Extract the [X, Y] coordinate from the center of the cell holding the provided text.  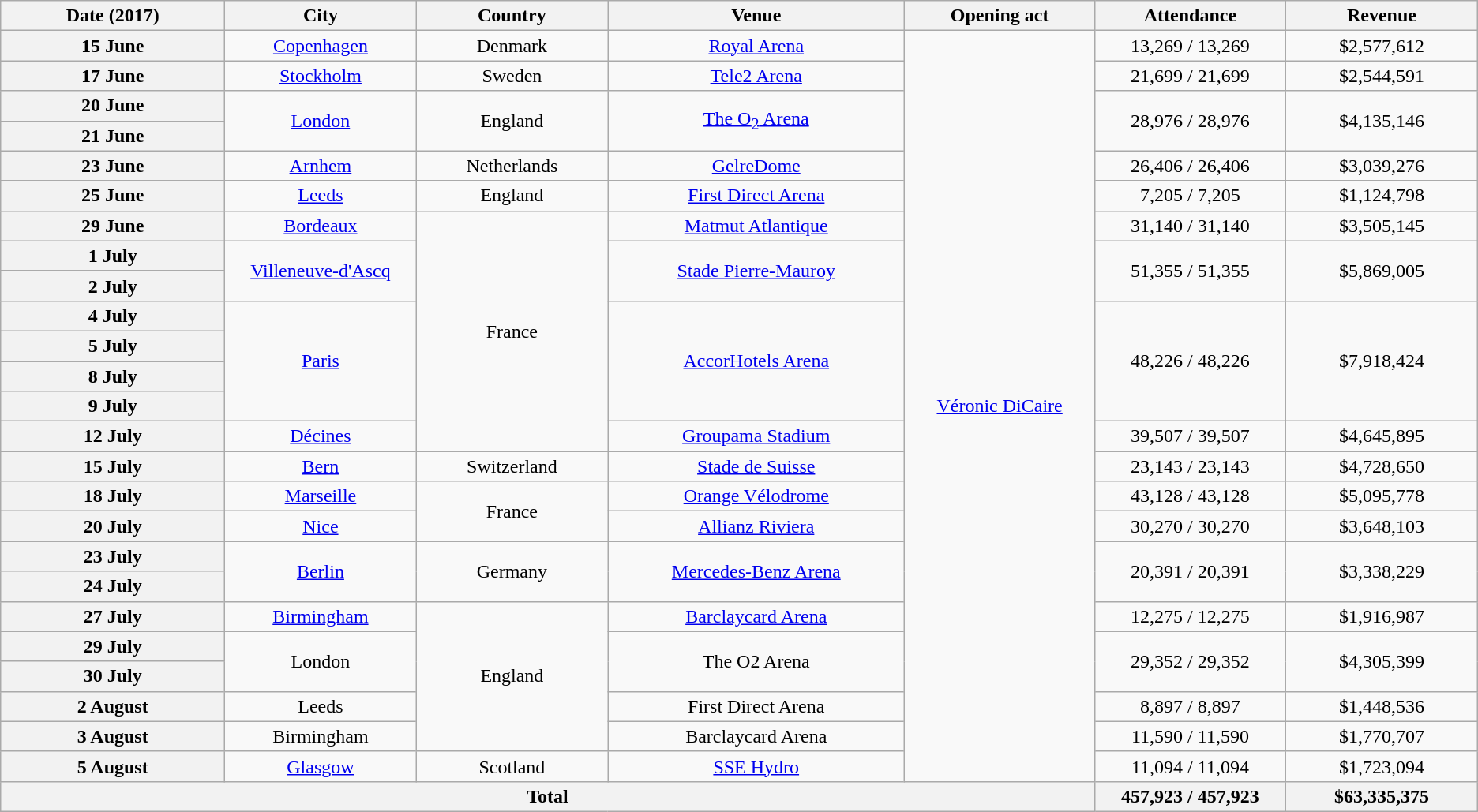
$7,918,424 [1382, 361]
8 July [113, 376]
43,128 / 43,128 [1190, 496]
Stade de Suisse [756, 466]
Matmut Atlantique [756, 226]
Stockholm [321, 76]
23,143 / 23,143 [1190, 466]
1 July [113, 256]
2 July [113, 286]
Villeneuve-d'Ascq [321, 271]
Revenue [1382, 16]
3 August [113, 736]
8,897 / 8,897 [1190, 706]
$3,648,103 [1382, 526]
Mercedes-Benz Arena [756, 571]
31,140 / 31,140 [1190, 226]
Glasgow [321, 766]
457,923 / 457,923 [1190, 796]
Bern [321, 466]
23 July [113, 556]
5 August [113, 766]
$2,577,612 [1382, 46]
11,590 / 11,590 [1190, 736]
$3,338,229 [1382, 571]
25 June [113, 196]
$3,039,276 [1382, 166]
Denmark [512, 46]
Date (2017) [113, 16]
Sweden [512, 76]
Netherlands [512, 166]
Venue [756, 16]
2 August [113, 706]
27 July [113, 616]
21 June [113, 136]
Switzerland [512, 466]
City [321, 16]
29,352 / 29,352 [1190, 661]
Total [548, 796]
4 July [113, 316]
15 July [113, 466]
20,391 / 20,391 [1190, 571]
$5,095,778 [1382, 496]
11,094 / 11,094 [1190, 766]
23 June [113, 166]
21,699 / 21,699 [1190, 76]
$1,770,707 [1382, 736]
18 July [113, 496]
Bordeaux [321, 226]
SSE Hydro [756, 766]
Arnhem [321, 166]
Tele2 Arena [756, 76]
20 June [113, 106]
39,507 / 39,507 [1190, 436]
$1,723,094 [1382, 766]
12 July [113, 436]
30,270 / 30,270 [1190, 526]
Stade Pierre-Mauroy [756, 271]
$4,645,895 [1382, 436]
$4,728,650 [1382, 466]
13,269 / 13,269 [1190, 46]
$2,544,591 [1382, 76]
Groupama Stadium [756, 436]
Allianz Riviera [756, 526]
51,355 / 51,355 [1190, 271]
Paris [321, 361]
24 July [113, 586]
28,976 / 28,976 [1190, 121]
7,205 / 7,205 [1190, 196]
5 July [113, 346]
Copenhagen [321, 46]
$1,916,987 [1382, 616]
Royal Arena [756, 46]
26,406 / 26,406 [1190, 166]
$5,869,005 [1382, 271]
Attendance [1190, 16]
Marseille [321, 496]
$4,135,146 [1382, 121]
48,226 / 48,226 [1190, 361]
12,275 / 12,275 [1190, 616]
Décines [321, 436]
Opening act [1000, 16]
Berlin [321, 571]
$1,448,536 [1382, 706]
Véronic DiCaire [1000, 406]
Germany [512, 571]
AccorHotels Arena [756, 361]
GelreDome [756, 166]
20 July [113, 526]
Nice [321, 526]
29 June [113, 226]
$4,305,399 [1382, 661]
$1,124,798 [1382, 196]
$63,335,375 [1382, 796]
29 July [113, 646]
30 July [113, 676]
15 June [113, 46]
Scotland [512, 766]
9 July [113, 406]
Country [512, 16]
Orange Vélodrome [756, 496]
17 June [113, 76]
$3,505,145 [1382, 226]
